Detect which cell encompasses the target text, then output its [X, Y] center coordinate. 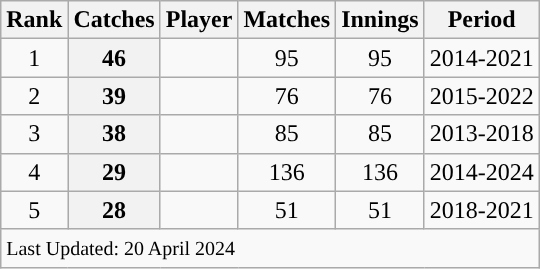
38 [114, 134]
1 [34, 58]
5 [34, 210]
4 [34, 172]
Matches [287, 20]
2 [34, 96]
Innings [380, 20]
Rank [34, 20]
28 [114, 210]
2014-2021 [482, 58]
Last Updated: 20 April 2024 [270, 248]
2013-2018 [482, 134]
Period [482, 20]
29 [114, 172]
3 [34, 134]
2015-2022 [482, 96]
46 [114, 58]
39 [114, 96]
Catches [114, 20]
2014-2024 [482, 172]
2018-2021 [482, 210]
Player [199, 20]
